Determine the (x, y) coordinate at the center of the cell enclosing the given text.  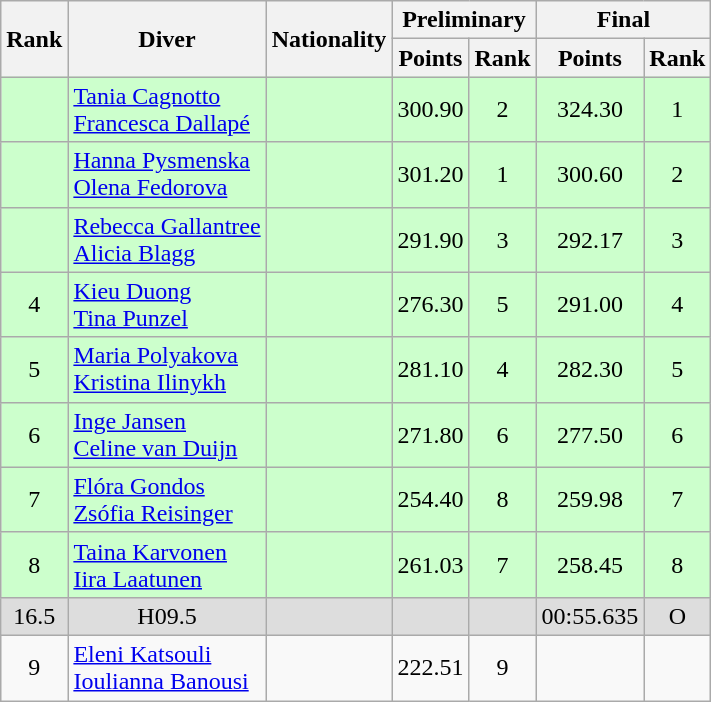
16.5 (34, 616)
Final (624, 20)
282.30 (590, 370)
301.20 (430, 174)
Maria PolyakovaKristina Ilinykh (167, 370)
276.30 (430, 304)
277.50 (590, 434)
Diver (167, 39)
Preliminary (464, 20)
Kieu DuongTina Punzel (167, 304)
300.90 (430, 110)
258.45 (590, 564)
291.00 (590, 304)
Flóra GondosZsófia Reisinger (167, 500)
259.98 (590, 500)
Rebecca GallantreeAlicia Blagg (167, 240)
281.10 (430, 370)
Inge JansenCeline van Duijn (167, 434)
271.80 (430, 434)
324.30 (590, 110)
261.03 (430, 564)
291.90 (430, 240)
222.51 (430, 668)
H09.5 (167, 616)
Taina KarvonenIira Laatunen (167, 564)
254.40 (430, 500)
Tania CagnottoFrancesca Dallapé (167, 110)
O (678, 616)
Eleni KatsouliIoulianna Banousi (167, 668)
Hanna PysmenskaOlena Fedorova (167, 174)
300.60 (590, 174)
292.17 (590, 240)
00:55.635 (590, 616)
Nationality (329, 39)
